Search for the cell housing the specified text and yield its [x, y] center coordinate. 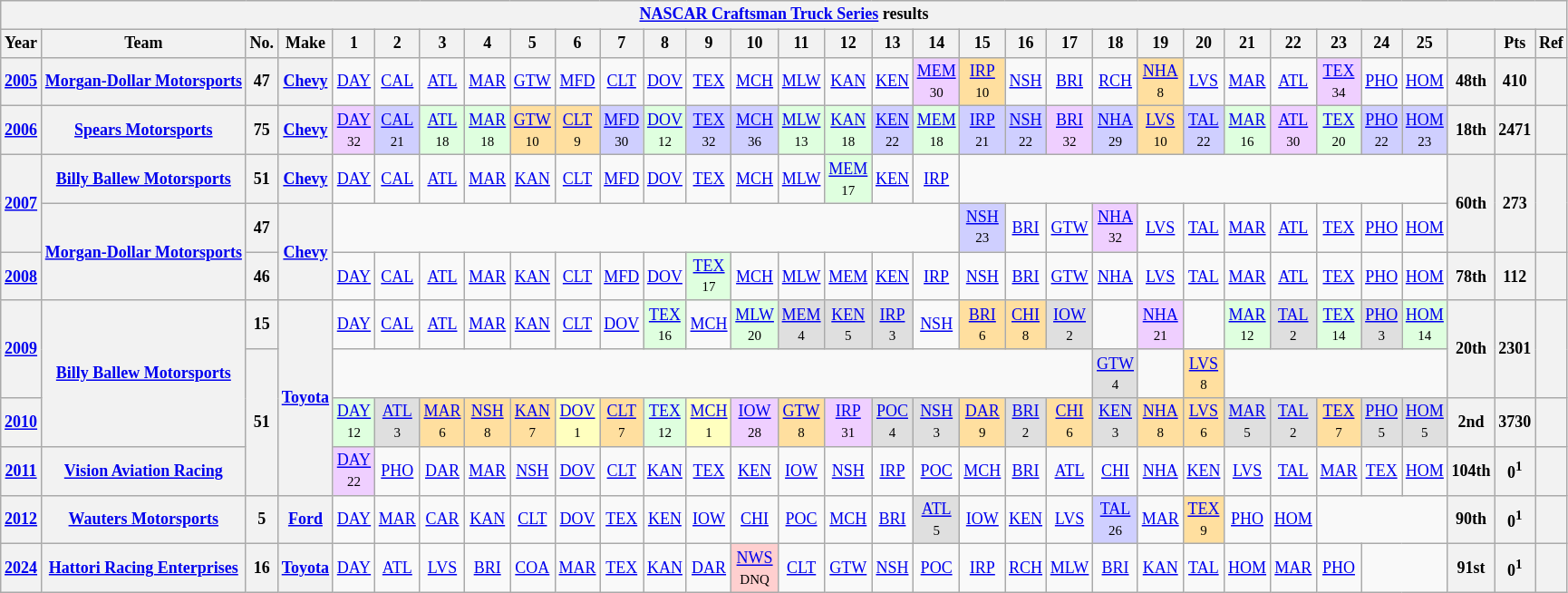
21 [1247, 44]
2009 [22, 348]
POC4 [893, 423]
MLW13 [801, 131]
2006 [22, 131]
19 [1160, 44]
TEX20 [1339, 131]
CLT7 [622, 423]
TAL26 [1116, 520]
2010 [22, 423]
10 [754, 44]
LVS10 [1160, 131]
2nd [1471, 423]
MAR18 [488, 131]
MAR5 [1247, 423]
DAY12 [353, 423]
Vision Aviation Racing [143, 471]
MAR16 [1247, 131]
11 [801, 44]
ATL30 [1292, 131]
IRP10 [982, 82]
HOM5 [1425, 423]
LVS6 [1204, 423]
Make [305, 44]
LVS8 [1204, 374]
HOM14 [1425, 325]
20th [1471, 348]
NWSDNQ [754, 569]
4 [488, 44]
GTW4 [1116, 374]
410 [1515, 82]
17 [1070, 44]
MCH1 [709, 423]
7 [622, 44]
2007 [22, 203]
TEX32 [709, 131]
25 [1425, 44]
NHA32 [1116, 228]
75 [261, 131]
2471 [1515, 131]
KEN22 [893, 131]
18th [1471, 131]
HOM23 [1425, 131]
IRP31 [848, 423]
48th [1471, 82]
NASCAR Craftsman Truck Series results [784, 15]
CHI6 [1070, 423]
PHO5 [1381, 423]
20 [1204, 44]
Pts [1515, 44]
Hattori Racing Enterprises [143, 569]
ATL5 [936, 520]
104th [1471, 471]
2008 [22, 277]
NSH3 [936, 423]
NHA29 [1116, 131]
112 [1515, 277]
ATL18 [442, 131]
DAR9 [982, 423]
CHI8 [1026, 325]
KAN7 [533, 423]
14 [936, 44]
NSH8 [488, 423]
60th [1471, 203]
TEX9 [1204, 520]
NSH23 [982, 228]
22 [1292, 44]
9 [709, 44]
2 [397, 44]
NSH22 [1026, 131]
TEX7 [1339, 423]
Ford [305, 520]
MCH36 [754, 131]
Ref [1552, 44]
2011 [22, 471]
TAL22 [1204, 131]
1 [353, 44]
46 [261, 277]
DOV1 [577, 423]
IOW28 [754, 423]
TEX14 [1339, 325]
8 [665, 44]
ATL3 [397, 423]
TEX17 [709, 277]
CAR [442, 520]
KEN5 [848, 325]
GTW10 [533, 131]
3 [442, 44]
91st [1471, 569]
78th [1471, 277]
2301 [1515, 348]
273 [1515, 203]
12 [848, 44]
23 [1339, 44]
TEX16 [665, 325]
MFD30 [622, 131]
KAN18 [848, 131]
DAY32 [353, 131]
Wauters Motorsports [143, 520]
MEM17 [848, 179]
MEM [848, 277]
18 [1116, 44]
MEM18 [936, 131]
MLW20 [754, 325]
13 [893, 44]
PHO3 [1381, 325]
3730 [1515, 423]
DAY22 [353, 471]
BRI2 [1026, 423]
No. [261, 44]
2005 [22, 82]
Year [22, 44]
COA [533, 569]
6 [577, 44]
2024 [22, 569]
Team [143, 44]
TEX34 [1339, 82]
MEM4 [801, 325]
BRI6 [982, 325]
MAR6 [442, 423]
MEM30 [936, 82]
Spears Motorsports [143, 131]
24 [1381, 44]
BRI32 [1070, 131]
NHA21 [1160, 325]
CLT9 [577, 131]
IRP21 [982, 131]
DOV12 [665, 131]
TEX12 [665, 423]
90th [1471, 520]
IRP3 [893, 325]
CAL21 [397, 131]
GTW8 [801, 423]
PHO22 [1381, 131]
KEN3 [1116, 423]
2012 [22, 520]
MAR12 [1247, 325]
IOW2 [1070, 325]
